Search for the cell housing the specified text and yield its [x, y] center coordinate. 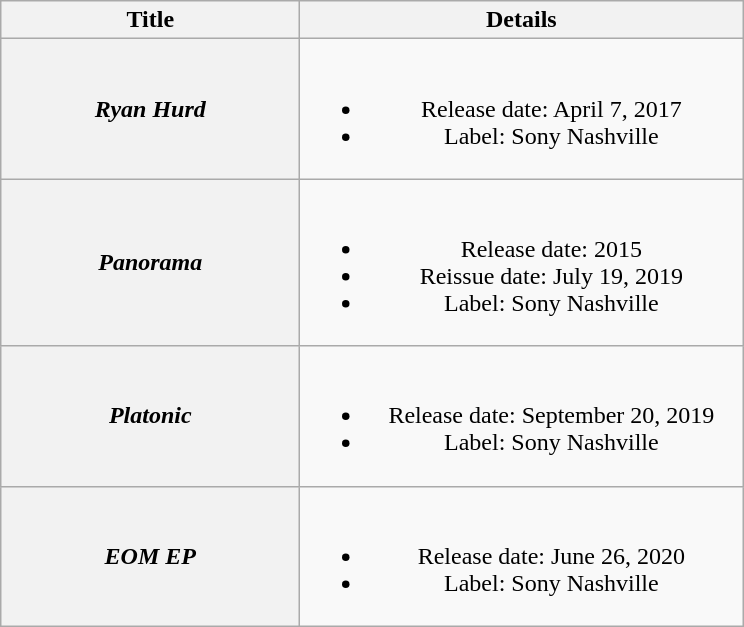
Release date: June 26, 2020Label: Sony Nashville [522, 556]
Release date: April 7, 2017Label: Sony Nashville [522, 109]
Details [522, 20]
Panorama [150, 262]
Platonic [150, 416]
Ryan Hurd [150, 109]
Release date: 2015Reissue date: July 19, 2019Label: Sony Nashville [522, 262]
Title [150, 20]
EOM EP [150, 556]
Release date: September 20, 2019Label: Sony Nashville [522, 416]
